Locate the cell with the specified text and output its [x, y] center coordinate. 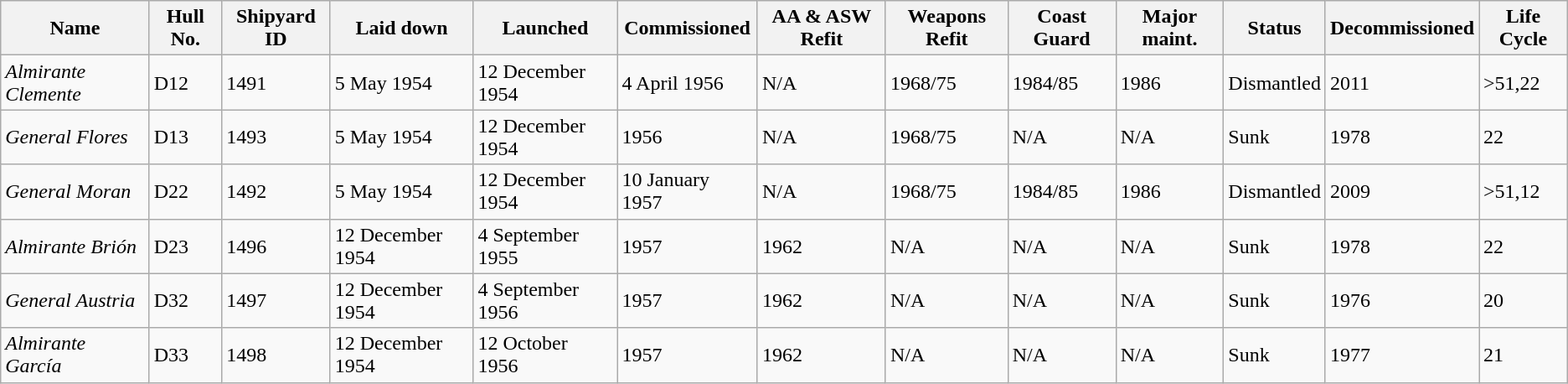
AA & ASW Refit [821, 29]
2011 [1402, 82]
1497 [276, 300]
Weapons Refit [946, 29]
>51,22 [1524, 82]
Almirante García [75, 355]
4 September 1956 [545, 300]
Life Cycle [1524, 29]
1977 [1402, 355]
General Austria [75, 300]
Shipyard ID [276, 29]
D33 [185, 355]
D13 [185, 138]
1498 [276, 355]
4 April 1956 [688, 82]
Almirante Brión [75, 246]
21 [1524, 355]
1496 [276, 246]
4 September 1955 [545, 246]
Status [1275, 29]
1492 [276, 191]
Launched [545, 29]
1491 [276, 82]
Name [75, 29]
Hull No. [185, 29]
10 January 1957 [688, 191]
1493 [276, 138]
General Moran [75, 191]
D23 [185, 246]
2009 [1402, 191]
>51,12 [1524, 191]
1956 [688, 138]
Laid down [402, 29]
1976 [1402, 300]
20 [1524, 300]
12 October 1956 [545, 355]
Coast Guard [1062, 29]
Decommissioned [1402, 29]
Commissioned [688, 29]
General Flores [75, 138]
D22 [185, 191]
D12 [185, 82]
D32 [185, 300]
Almirante Clemente [75, 82]
Major maint. [1169, 29]
